Find where the given text appears and provide that cell's center as (X, Y) coordinate. 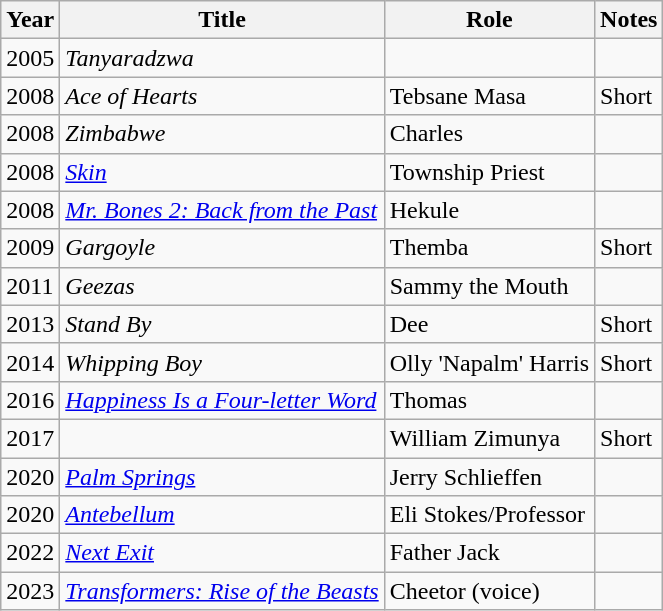
Role (489, 20)
Gargoyle (222, 248)
Themba (489, 248)
Eli Stokes/Professor (489, 515)
Olly 'Napalm' Harris (489, 362)
Transformers: Rise of the Beasts (222, 591)
2017 (30, 438)
Antebellum (222, 515)
2023 (30, 591)
2013 (30, 324)
Notes (629, 20)
Sammy the Mouth (489, 286)
2022 (30, 553)
2009 (30, 248)
Palm Springs (222, 477)
William Zimunya (489, 438)
Skin (222, 172)
Ace of Hearts (222, 96)
Cheetor (voice) (489, 591)
Zimbabwe (222, 134)
Tanyaradzwa (222, 58)
2005 (30, 58)
Mr. Bones 2: Back from the Past (222, 210)
Hekule (489, 210)
Stand By (222, 324)
Geezas (222, 286)
Charles (489, 134)
Whipping Boy (222, 362)
Township Priest (489, 172)
Next Exit (222, 553)
Jerry Schlieffen (489, 477)
Title (222, 20)
2011 (30, 286)
Happiness Is a Four-letter Word (222, 400)
2014 (30, 362)
Thomas (489, 400)
2016 (30, 400)
Dee (489, 324)
Year (30, 20)
Tebsane Masa (489, 96)
Father Jack (489, 553)
